For the text-containing cell, return its midpoint in [X, Y] coordinate format. 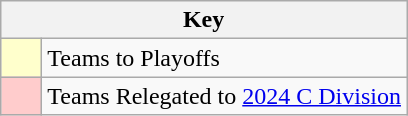
Teams Relegated to 2024 C Division [224, 96]
Key [204, 20]
Teams to Playoffs [224, 58]
